Search for the cell housing the specified text and yield its (x, y) center coordinate. 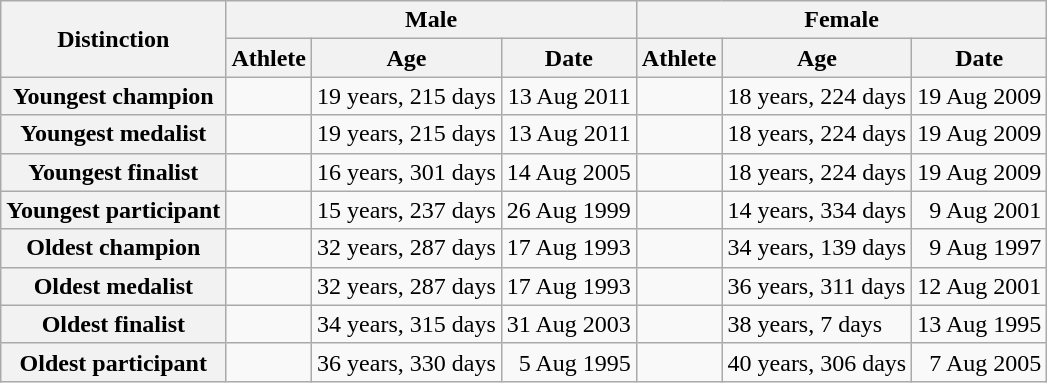
14 Aug 2005 (568, 172)
5 Aug 1995 (568, 362)
Oldest medalist (114, 286)
38 years, 7 days (817, 324)
Youngest finalist (114, 172)
Female (841, 20)
Oldest champion (114, 248)
15 years, 237 days (407, 210)
9 Aug 1997 (980, 248)
Oldest participant (114, 362)
34 years, 315 days (407, 324)
36 years, 330 days (407, 362)
Youngest medalist (114, 134)
Distinction (114, 39)
7 Aug 2005 (980, 362)
Oldest finalist (114, 324)
12 Aug 2001 (980, 286)
26 Aug 1999 (568, 210)
9 Aug 2001 (980, 210)
Male (431, 20)
34 years, 139 days (817, 248)
31 Aug 2003 (568, 324)
Youngest participant (114, 210)
13 Aug 1995 (980, 324)
40 years, 306 days (817, 362)
Youngest champion (114, 96)
16 years, 301 days (407, 172)
14 years, 334 days (817, 210)
36 years, 311 days (817, 286)
